Extract the (X, Y) coordinate from the center of the cell holding the provided text.  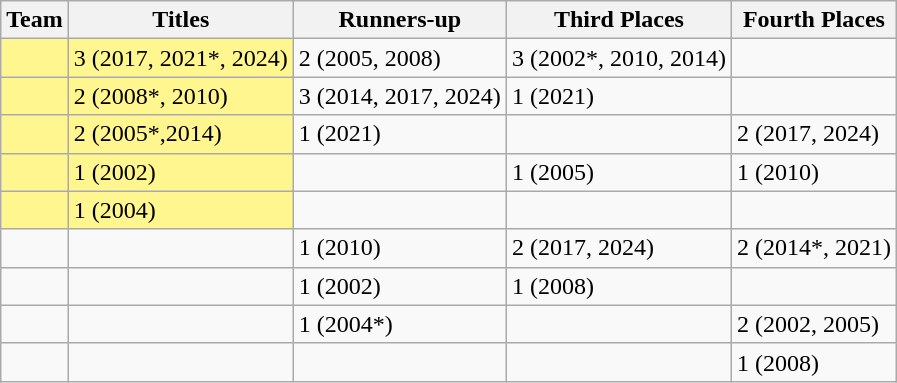
Fourth Places (814, 20)
1 (2004) (180, 210)
3 (2014, 2017, 2024) (400, 96)
2 (2002, 2005) (814, 324)
2 (2005*,2014) (180, 134)
1 (2004*) (400, 324)
Titles (180, 20)
2 (2005, 2008) (400, 58)
Third Places (618, 20)
1 (2005) (618, 172)
3 (2017, 2021*, 2024) (180, 58)
Runners-up (400, 20)
3 (2002*, 2010, 2014) (618, 58)
2 (2014*, 2021) (814, 248)
2 (2008*, 2010) (180, 96)
Team (35, 20)
